Provide the [X, Y] coordinate of the cell's center where the given text is located.  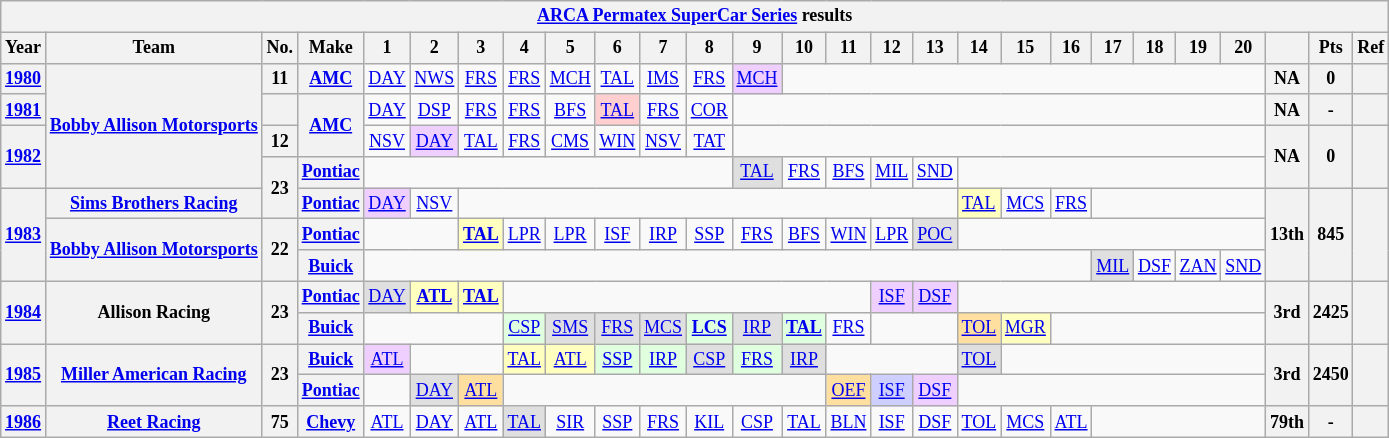
1983 [24, 235]
ARCA Permatex SuperCar Series results [695, 16]
COR [709, 110]
OEF [848, 390]
1980 [24, 78]
2 [434, 48]
10 [804, 48]
Reet Racing [154, 422]
75 [280, 422]
20 [1244, 48]
7 [664, 48]
1986 [24, 422]
8 [709, 48]
KIL [709, 422]
Allison Racing [154, 312]
SMS [570, 328]
SIR [570, 422]
Make [330, 48]
1 [387, 48]
13 [934, 48]
79th [1288, 422]
TAT [709, 140]
5 [570, 48]
NWS [434, 78]
MGR [1026, 328]
17 [1113, 48]
2450 [1330, 375]
16 [1071, 48]
Sims Brothers Racing [154, 204]
POC [934, 234]
DSP [434, 110]
IMS [664, 78]
19 [1198, 48]
22 [280, 250]
ZAN [1198, 266]
845 [1330, 235]
6 [618, 48]
1984 [24, 312]
Ref [1371, 48]
Pts [1330, 48]
Miller American Racing [154, 375]
BLN [848, 422]
Year [24, 48]
18 [1155, 48]
14 [978, 48]
3 [481, 48]
Chevy [330, 422]
CMS [570, 140]
2425 [1330, 312]
1985 [24, 375]
No. [280, 48]
Team [154, 48]
LCS [709, 328]
1981 [24, 110]
4 [524, 48]
15 [1026, 48]
1982 [24, 156]
9 [757, 48]
13th [1288, 235]
